Provide the [x, y] coordinate of the cell's center where the given text is located.  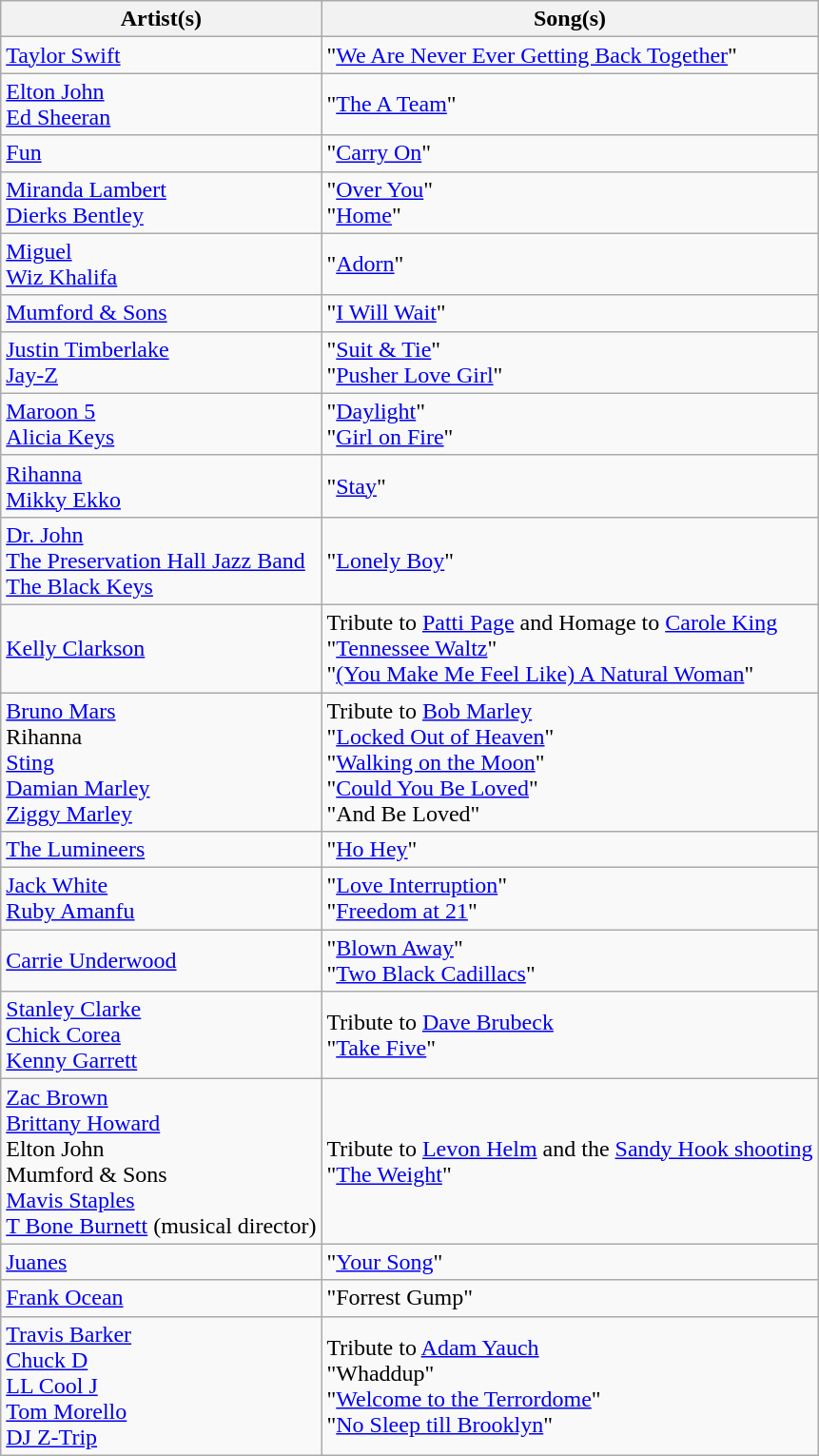
MiguelWiz Khalifa [162, 265]
"Blown Away""Two Black Cadillacs" [570, 961]
Tribute to Patti Page and Homage to Carole King"Tennessee Waltz""(You Make Me Feel Like) A Natural Woman" [570, 648]
Justin TimberlakeJay-Z [162, 362]
Taylor Swift [162, 55]
Travis BarkerChuck DLL Cool JTom MorelloDJ Z-Trip [162, 1386]
Jack WhiteRuby Amanfu [162, 898]
Zac BrownBrittany HowardElton JohnMumford & SonsMavis StaplesT Bone Burnett (musical director) [162, 1161]
Fun [162, 153]
"Love Interruption""Freedom at 21" [570, 898]
"Your Song" [570, 1262]
Carrie Underwood [162, 961]
"I Will Wait" [570, 313]
"We Are Never Ever Getting Back Together" [570, 55]
Tribute to Dave Brubeck"Take Five" [570, 1035]
Tribute to Bob Marley"Locked Out of Heaven""Walking on the Moon""Could You Be Loved""And Be Loved" [570, 762]
"Over You""Home" [570, 202]
RihannaMikky Ekko [162, 485]
Dr. JohnThe Preservation Hall Jazz BandThe Black Keys [162, 561]
Tribute to Adam Yauch"Whaddup""Welcome to the Terrordome""No Sleep till Brooklyn" [570, 1386]
Frank Ocean [162, 1298]
"Carry On" [570, 153]
Elton JohnEd Sheeran [162, 105]
Juanes [162, 1262]
"Daylight""Girl on Fire" [570, 424]
Tribute to Levon Helm and the Sandy Hook shooting"The Weight" [570, 1161]
Mumford & Sons [162, 313]
"Adorn" [570, 265]
Kelly Clarkson [162, 648]
Maroon 5Alicia Keys [162, 424]
"Ho Hey" [570, 850]
Artist(s) [162, 19]
Bruno MarsRihannaStingDamian MarleyZiggy Marley [162, 762]
Song(s) [570, 19]
The Lumineers [162, 850]
"Lonely Boy" [570, 561]
"The A Team" [570, 105]
"Suit & Tie""Pusher Love Girl" [570, 362]
"Stay" [570, 485]
Stanley ClarkeChick CoreaKenny Garrett [162, 1035]
"Forrest Gump" [570, 1298]
Miranda LambertDierks Bentley [162, 202]
